Find where the given text appears and provide that cell's center as [X, Y] coordinate. 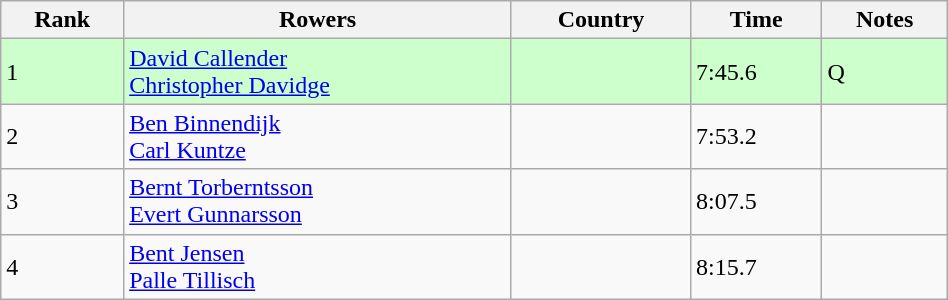
Q [884, 72]
8:07.5 [756, 202]
Time [756, 20]
1 [62, 72]
Notes [884, 20]
4 [62, 266]
David CallenderChristopher Davidge [318, 72]
Country [600, 20]
8:15.7 [756, 266]
Rank [62, 20]
7:53.2 [756, 136]
Bent JensenPalle Tillisch [318, 266]
Bernt TorberntssonEvert Gunnarsson [318, 202]
7:45.6 [756, 72]
Rowers [318, 20]
Ben BinnendijkCarl Kuntze [318, 136]
2 [62, 136]
3 [62, 202]
